Output the (x, y) coordinate of the center of the cell containing the given text.  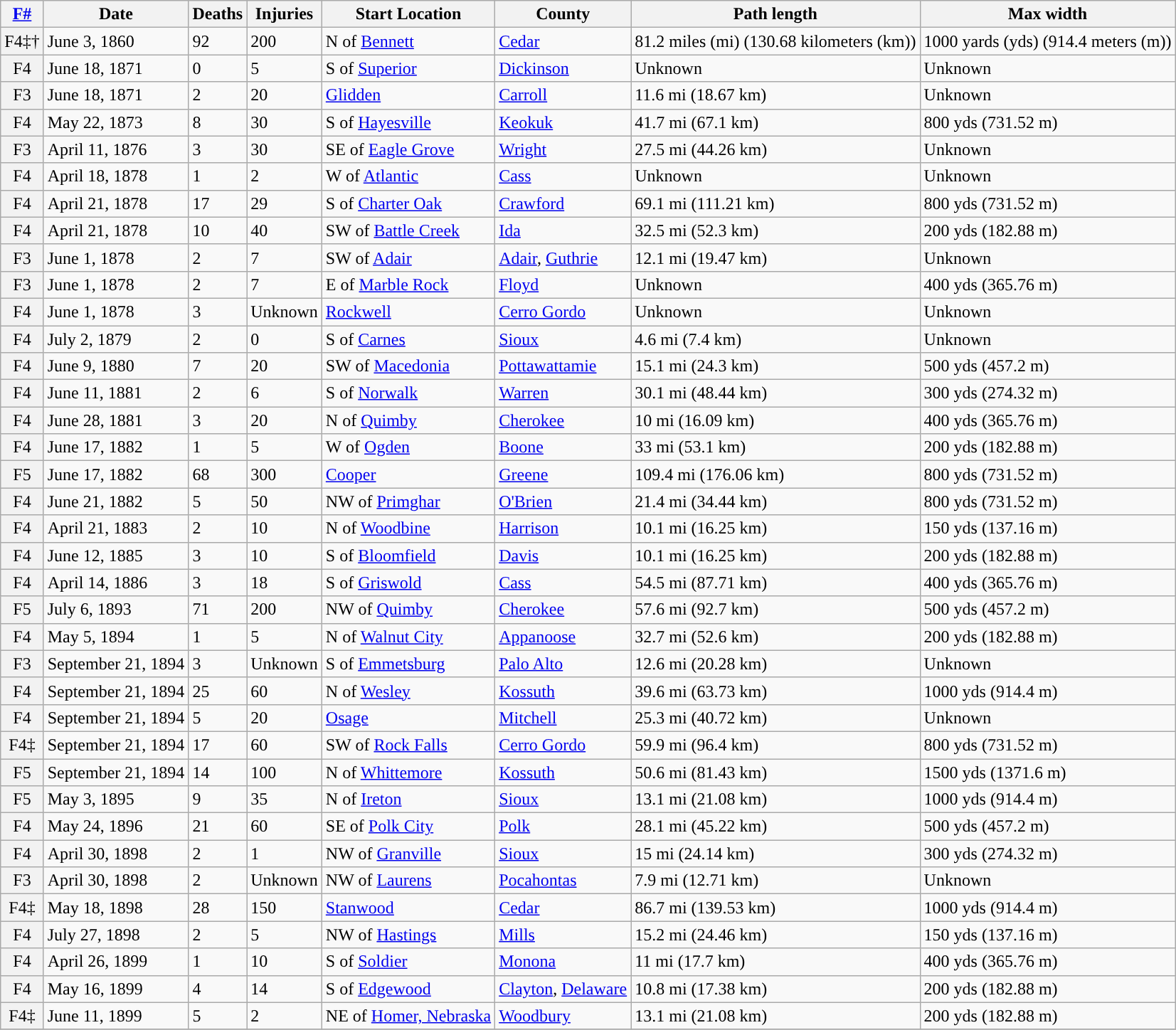
Ida (563, 230)
July 2, 1879 (116, 339)
Pottawattamie (563, 366)
27.5 mi (44.26 km) (775, 149)
W of Atlantic (408, 176)
150 (285, 908)
May 3, 1895 (116, 800)
86.7 mi (139.53 km) (775, 908)
4.6 mi (7.4 km) (775, 339)
59.9 mi (96.4 km) (775, 745)
Keokuk (563, 122)
30.1 mi (48.44 km) (775, 393)
Deaths (218, 14)
Pocahontas (563, 881)
May 16, 1899 (116, 989)
10 mi (16.09 km) (775, 420)
68 (218, 474)
Rockwell (408, 312)
April 26, 1899 (116, 962)
Appanoose (563, 637)
June 11, 1881 (116, 393)
Date (116, 14)
Max width (1047, 14)
SE of Eagle Grove (408, 149)
Palo Alto (563, 664)
Greene (563, 474)
Monona (563, 962)
N of Whittemore (408, 772)
Carroll (563, 95)
S of Soldier (408, 962)
N of Quimby (408, 420)
71 (218, 610)
50 (285, 501)
County (563, 14)
N of Woodbine (408, 529)
July 27, 1898 (116, 935)
10.8 mi (17.38 km) (775, 989)
S of Edgewood (408, 989)
12.1 mi (19.47 km) (775, 257)
39.6 mi (63.73 km) (775, 691)
32.5 mi (52.3 km) (775, 230)
F# (22, 14)
Floyd (563, 285)
Woodbury (563, 1016)
NW of Laurens (408, 881)
Boone (563, 447)
Start Location (408, 14)
35 (285, 800)
Davis (563, 556)
June 21, 1882 (116, 501)
11.6 mi (18.67 km) (775, 95)
92 (218, 41)
June 12, 1885 (116, 556)
N of Bennett (408, 41)
32.7 mi (52.6 km) (775, 637)
April 18, 1878 (116, 176)
Path length (775, 14)
N of Ireton (408, 800)
25.3 mi (40.72 km) (775, 718)
S of Superior (408, 68)
300 (285, 474)
4 (218, 989)
109.4 mi (176.06 km) (775, 474)
Stanwood (408, 908)
SW of Macedonia (408, 366)
Mitchell (563, 718)
April 21, 1883 (116, 529)
N of Walnut City (408, 637)
Mills (563, 935)
28 (218, 908)
July 6, 1893 (116, 610)
54.5 mi (87.71 km) (775, 583)
100 (285, 772)
15.2 mi (24.46 km) (775, 935)
Warren (563, 393)
NW of Quimby (408, 610)
Polk (563, 827)
6 (285, 393)
May 18, 1898 (116, 908)
81.2 miles (mi) (130.68 kilometers (km)) (775, 41)
SW of Rock Falls (408, 745)
Harrison (563, 529)
June 9, 1880 (116, 366)
S of Griswold (408, 583)
Clayton, Delaware (563, 989)
69.1 mi (111.21 km) (775, 203)
June 28, 1881 (116, 420)
NE of Homer, Nebraska (408, 1016)
50.6 mi (81.43 km) (775, 772)
7.9 mi (12.71 km) (775, 881)
1500 yds (1371.6 m) (1047, 772)
NW of Hastings (408, 935)
April 14, 1886 (116, 583)
25 (218, 691)
15.1 mi (24.3 km) (775, 366)
April 11, 1876 (116, 149)
NW of Granville (408, 854)
S of Charter Oak (408, 203)
Glidden (408, 95)
41.7 mi (67.1 km) (775, 122)
11 mi (17.7 km) (775, 962)
S of Emmetsburg (408, 664)
28.1 mi (45.22 km) (775, 827)
S of Bloomfield (408, 556)
40 (285, 230)
May 22, 1873 (116, 122)
18 (285, 583)
12.6 mi (20.28 km) (775, 664)
9 (218, 800)
8 (218, 122)
S of Carnes (408, 339)
June 3, 1860 (116, 41)
Injuries (285, 14)
May 5, 1894 (116, 637)
Wright (563, 149)
SW of Adair (408, 257)
15 mi (24.14 km) (775, 854)
SE of Polk City (408, 827)
Cooper (408, 474)
Dickinson (563, 68)
S of Hayesville (408, 122)
33 mi (53.1 km) (775, 447)
Osage (408, 718)
SW of Battle Creek (408, 230)
Adair, Guthrie (563, 257)
June 11, 1899 (116, 1016)
21.4 mi (34.44 km) (775, 501)
May 24, 1896 (116, 827)
21 (218, 827)
E of Marble Rock (408, 285)
NW of Primghar (408, 501)
F4‡† (22, 41)
O'Brien (563, 501)
57.6 mi (92.7 km) (775, 610)
W of Ogden (408, 447)
S of Norwalk (408, 393)
N of Wesley (408, 691)
Crawford (563, 203)
1000 yards (yds) (914.4 meters (m)) (1047, 41)
29 (285, 203)
